Identify which cell holds the provided text, then report its (x, y) central coordinate. 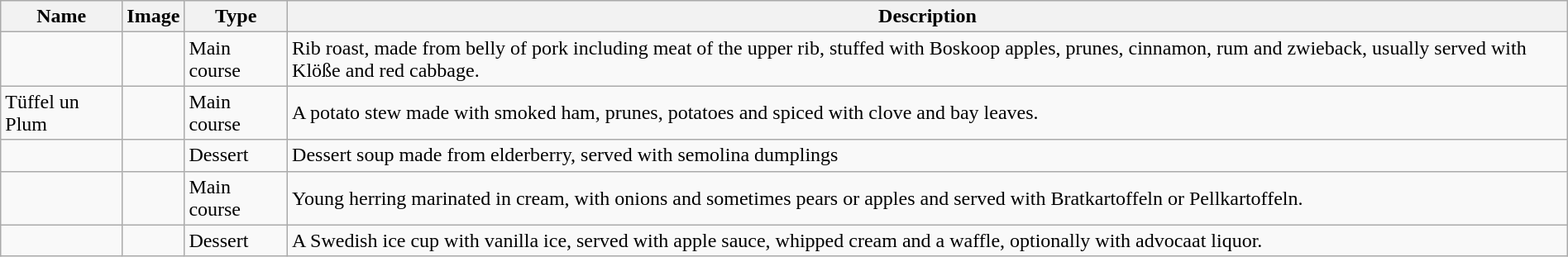
Description (928, 17)
Type (237, 17)
Dessert soup made from elderberry, served with semolina dumplings (928, 155)
Young herring marinated in cream, with onions and sometimes pears or apples and served with Bratkartoffeln or Pellkartoffeln. (928, 198)
Image (154, 17)
Tüffel un Plum (61, 112)
A Swedish ice cup with vanilla ice, served with apple sauce, whipped cream and a waffle, optionally with advocaat liquor. (928, 240)
A potato stew made with smoked ham, prunes, potatoes and spiced with clove and bay leaves. (928, 112)
Name (61, 17)
